Find where the given text appears and provide that cell's center as [X, Y] coordinate. 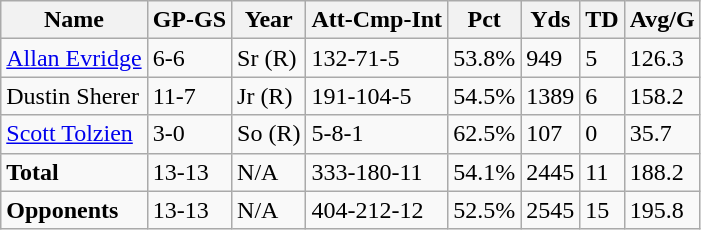
1389 [550, 96]
54.1% [484, 172]
949 [550, 58]
Opponents [74, 210]
188.2 [662, 172]
Year [269, 20]
52.5% [484, 210]
Yds [550, 20]
62.5% [484, 134]
Sr (R) [269, 58]
6-6 [189, 58]
35.7 [662, 134]
TD [602, 20]
132-71-5 [377, 58]
Att-Cmp-Int [377, 20]
Scott Tolzien [74, 134]
6 [602, 96]
5 [602, 58]
GP-GS [189, 20]
158.2 [662, 96]
So (R) [269, 134]
Avg/G [662, 20]
0 [602, 134]
11 [602, 172]
2445 [550, 172]
54.5% [484, 96]
5-8-1 [377, 134]
Total [74, 172]
107 [550, 134]
2545 [550, 210]
11-7 [189, 96]
Pct [484, 20]
Jr (R) [269, 96]
Name [74, 20]
333-180-11 [377, 172]
15 [602, 210]
195.8 [662, 210]
3-0 [189, 134]
404-212-12 [377, 210]
Allan Evridge [74, 58]
53.8% [484, 58]
126.3 [662, 58]
Dustin Sherer [74, 96]
191-104-5 [377, 96]
